Return the (x, y) coordinate for the center point of the cell that contains the specified text.  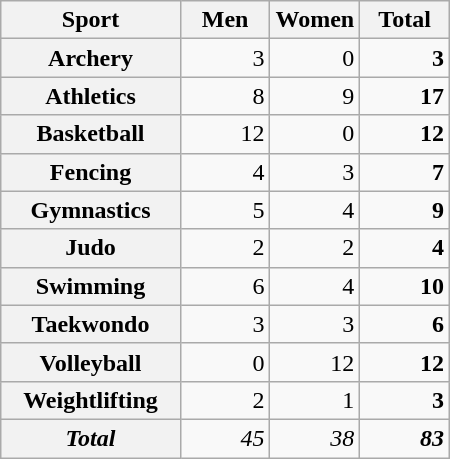
Basketball (90, 134)
83 (405, 438)
Taekwondo (90, 324)
Judo (90, 248)
Women (315, 20)
Sport (90, 20)
10 (405, 286)
7 (405, 172)
Weightlifting (90, 400)
45 (225, 438)
Gymnastics (90, 210)
8 (225, 96)
17 (405, 96)
Fencing (90, 172)
38 (315, 438)
Volleyball (90, 362)
Men (225, 20)
Athletics (90, 96)
1 (315, 400)
Archery (90, 58)
5 (225, 210)
Swimming (90, 286)
